Identify which cell holds the provided text, then report its (x, y) central coordinate. 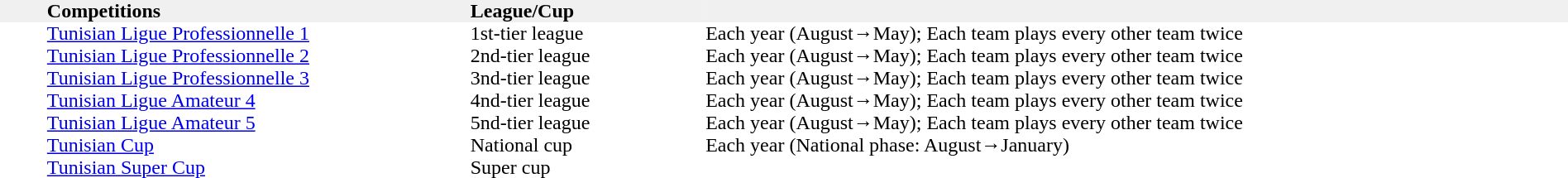
Tunisian Ligue Professionnelle 2 (259, 56)
4nd-tier league (588, 101)
3nd-tier league (588, 78)
Tunisian Ligue Professionnelle 1 (259, 33)
Tunisian Cup (259, 146)
5nd-tier league (588, 123)
National cup (588, 146)
2nd-tier league (588, 56)
Competitions (259, 12)
Each year (National phase: August→January) (1136, 146)
League/Cup (588, 12)
Tunisian Ligue Amateur 5 (259, 123)
Tunisian Ligue Amateur 4 (259, 101)
Tunisian Ligue Professionnelle 3 (259, 78)
1st-tier league (588, 33)
